For the text-containing cell, return its midpoint in [x, y] coordinate format. 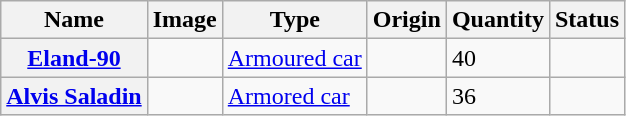
Image [184, 20]
Name [74, 20]
40 [498, 58]
Armored car [294, 96]
Status [586, 20]
36 [498, 96]
Quantity [498, 20]
Armoured car [294, 58]
Alvis Saladin [74, 96]
Eland-90 [74, 58]
Origin [406, 20]
Type [294, 20]
